Locate the cell with the specified text and output its (x, y) center coordinate. 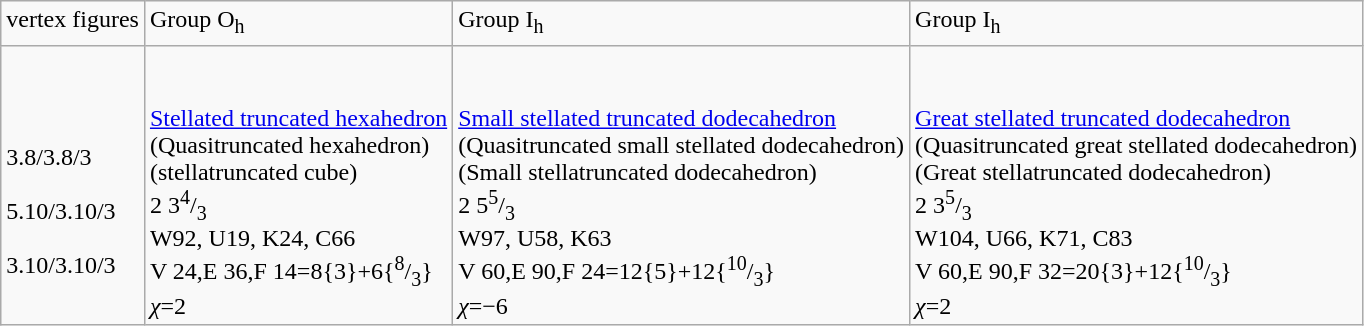
Group Oh (298, 23)
vertex figures (73, 23)
3.8/3.8/3 5.10/3.10/3 3.10/3.10/3 (73, 185)
Stellated truncated hexahedron (Quasitruncated hexahedron) (stellatruncated cube) 2 34/3 W92, U19, K24, C66 V 24,E 36,F 14=8{3}+6{8/3} χ=2 (298, 185)
